Search for the cell housing the specified text and yield its (X, Y) center coordinate. 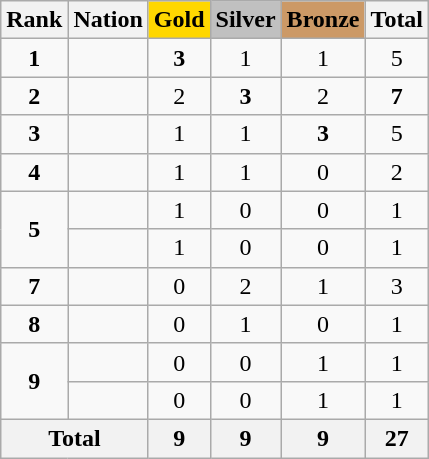
Gold (179, 20)
Nation (108, 20)
4 (34, 172)
Rank (34, 20)
27 (397, 438)
8 (34, 324)
Bronze (323, 20)
Silver (246, 20)
